Pinpoint the cell where the given text exists, returning its (X, Y) midpoint coordinate. 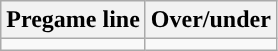
Over/under (210, 20)
Pregame line (74, 20)
